Locate the cell with the specified text and output its [X, Y] center coordinate. 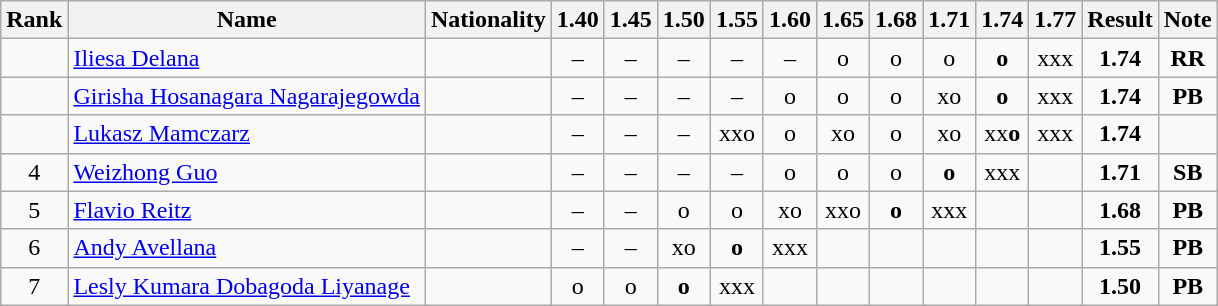
1.60 [790, 20]
6 [34, 248]
1.45 [630, 20]
SB [1188, 172]
Result [1120, 20]
Nationality [488, 20]
Lukasz Mamczarz [247, 134]
1.40 [578, 20]
RR [1188, 58]
Girisha Hosanagara Nagarajegowda [247, 96]
Flavio Reitz [247, 210]
Andy Avellana [247, 248]
Lesly Kumara Dobagoda Liyanage [247, 286]
Note [1188, 20]
Iliesa Delana [247, 58]
7 [34, 286]
Name [247, 20]
1.65 [842, 20]
4 [34, 172]
Weizhong Guo [247, 172]
5 [34, 210]
Rank [34, 20]
1.77 [1056, 20]
